Scan for the cell matching the given text and deliver its [X, Y] coordinate at center. 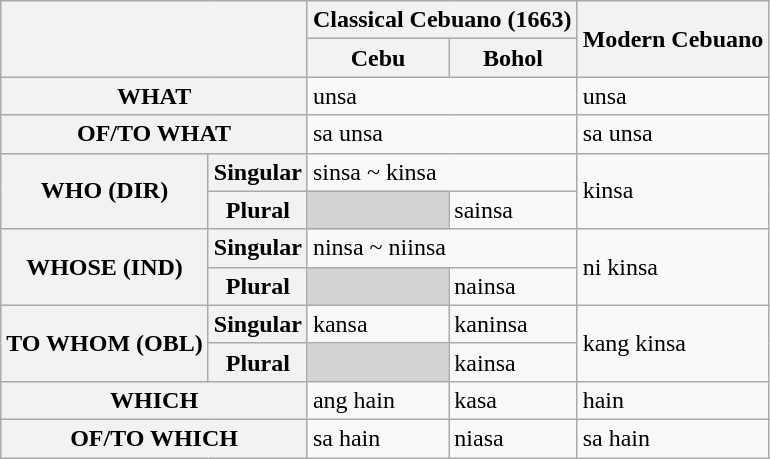
niasa [513, 438]
Cebu [378, 58]
OF/TO WHICH [154, 438]
kainsa [513, 362]
kinsa [673, 191]
Bohol [513, 58]
ang hain [378, 400]
sinsa ~ kinsa [442, 172]
kaninsa [513, 324]
Modern Cebuano [673, 39]
kasa [513, 400]
WHOSE (IND) [105, 267]
TO WHOM (OBL) [105, 343]
ni kinsa [673, 267]
nainsa [513, 286]
kansa [378, 324]
WHICH [154, 400]
sainsa [513, 210]
hain [673, 400]
Classical Cebuano (1663) [442, 20]
WHAT [154, 96]
ninsa ~ niinsa [442, 248]
OF/TO WHAT [154, 134]
WHO (DIR) [105, 191]
kang kinsa [673, 343]
